Locate the cell with the specified text and output its (x, y) center coordinate. 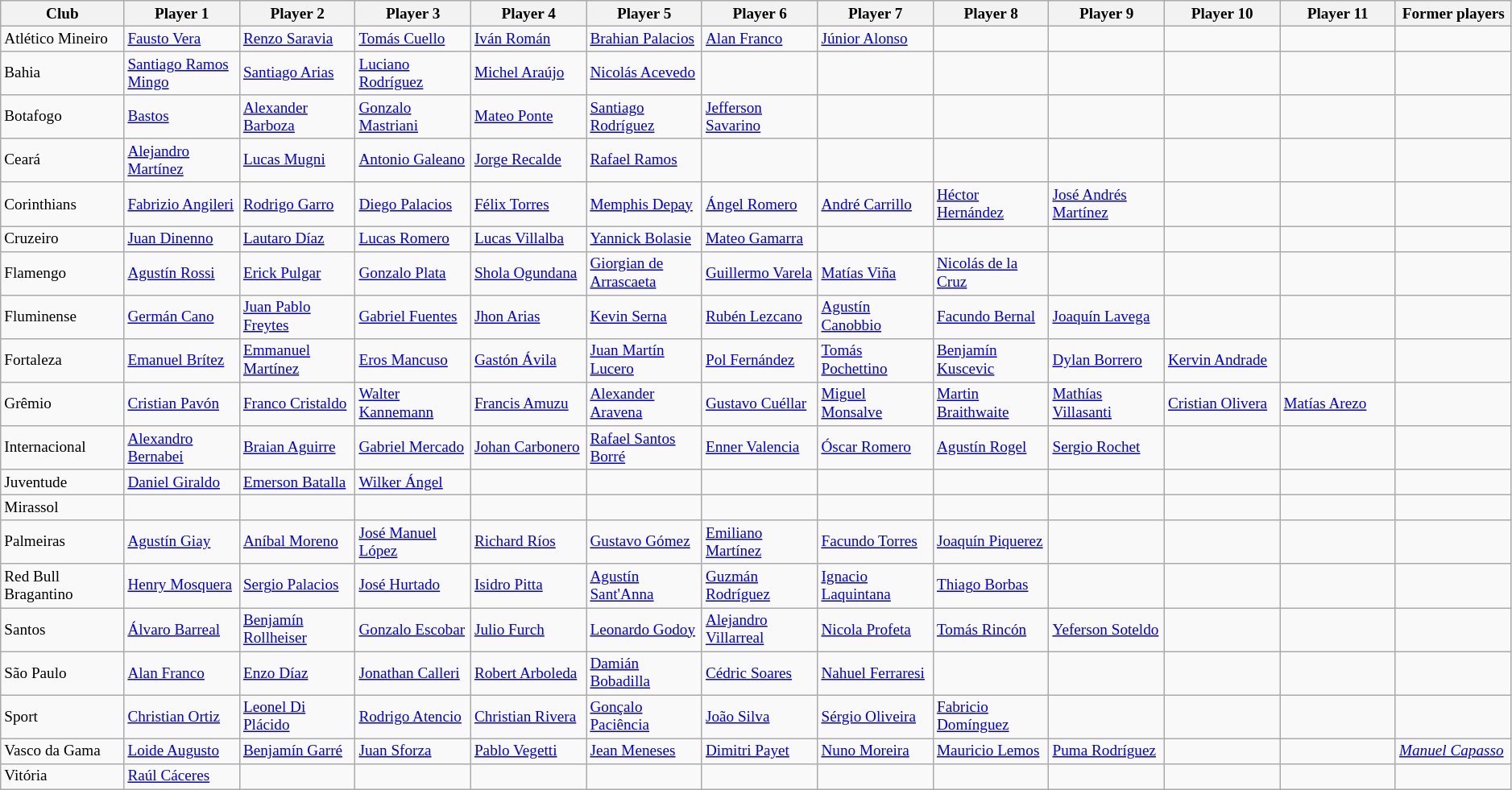
Alejandro Villarreal (760, 629)
Facundo Bernal (991, 316)
Guzmán Rodríguez (760, 585)
Rafael Ramos (644, 160)
Palmeiras (63, 542)
Fluminense (63, 316)
Óscar Romero (876, 448)
Tomás Pochettino (876, 360)
Club (63, 14)
Joaquín Piquerez (991, 542)
José Hurtado (413, 585)
Nicolás de la Cruz (991, 273)
Michel Araújo (528, 73)
Jefferson Savarino (760, 117)
Germán Cano (182, 316)
Gabriel Mercado (413, 448)
Pablo Vegetti (528, 751)
Kevin Serna (644, 316)
Juventude (63, 482)
Player 10 (1222, 14)
Nahuel Ferraresi (876, 672)
Lucas Mugni (297, 160)
Emmanuel Martínez (297, 360)
Memphis Depay (644, 204)
Bastos (182, 117)
Pol Fernández (760, 360)
Fortaleza (63, 360)
Guillermo Varela (760, 273)
Alexandro Bernabei (182, 448)
André Carrillo (876, 204)
Player 9 (1107, 14)
Cruzeiro (63, 238)
Santiago Rodríguez (644, 117)
Sergio Rochet (1107, 448)
Walter Kannemann (413, 403)
Matías Arezo (1338, 403)
Braian Aguirre (297, 448)
Julio Furch (528, 629)
Shola Ogundana (528, 273)
Benjamín Kuscevic (991, 360)
Santos (63, 629)
Thiago Borbas (991, 585)
Félix Torres (528, 204)
Player 6 (760, 14)
João Silva (760, 717)
Franco Cristaldo (297, 403)
Emanuel Brítez (182, 360)
Jonathan Calleri (413, 672)
Alexander Barboza (297, 117)
Damián Bobadilla (644, 672)
Gonçalo Paciência (644, 717)
Mirassol (63, 507)
Francis Amuzu (528, 403)
Dimitri Payet (760, 751)
Bahia (63, 73)
Jhon Arias (528, 316)
Leonel Di Plácido (297, 717)
Rodrigo Atencio (413, 717)
Rubén Lezcano (760, 316)
Renzo Saravia (297, 39)
Miguel Monsalve (876, 403)
Sport (63, 717)
Vasco da Gama (63, 751)
Juan Martín Lucero (644, 360)
Giorgian de Arrascaeta (644, 273)
Nicola Profeta (876, 629)
Diego Palacios (413, 204)
Player 4 (528, 14)
Gustavo Cuéllar (760, 403)
Tomás Rincón (991, 629)
Rodrigo Garro (297, 204)
Yannick Bolasie (644, 238)
Ignacio Laquintana (876, 585)
Jean Meneses (644, 751)
Joaquín Lavega (1107, 316)
Héctor Hernández (991, 204)
Fabrizio Angileri (182, 204)
Mauricio Lemos (991, 751)
Ángel Romero (760, 204)
Jorge Recalde (528, 160)
Cédric Soares (760, 672)
Agustín Canobbio (876, 316)
Player 3 (413, 14)
Corinthians (63, 204)
Richard Ríos (528, 542)
Agustín Rogel (991, 448)
Wilker Ángel (413, 482)
Yeferson Soteldo (1107, 629)
Player 5 (644, 14)
Sergio Palacios (297, 585)
Gabriel Fuentes (413, 316)
Fausto Vera (182, 39)
Matías Viña (876, 273)
José Andrés Martínez (1107, 204)
Nuno Moreira (876, 751)
Kervin Andrade (1222, 360)
Raúl Cáceres (182, 776)
Emerson Batalla (297, 482)
Ceará (63, 160)
Emiliano Martínez (760, 542)
Dylan Borrero (1107, 360)
Luciano Rodríguez (413, 73)
Nicolás Acevedo (644, 73)
Puma Rodríguez (1107, 751)
Mateo Gamarra (760, 238)
Loide Augusto (182, 751)
Player 11 (1338, 14)
Santiago Ramos Mingo (182, 73)
Agustín Giay (182, 542)
Erick Pulgar (297, 273)
Fabricio Domínguez (991, 717)
Player 8 (991, 14)
Aníbal Moreno (297, 542)
Botafogo (63, 117)
Alexander Aravena (644, 403)
Player 2 (297, 14)
Gonzalo Escobar (413, 629)
Sérgio Oliveira (876, 717)
Eros Mancuso (413, 360)
Internacional (63, 448)
Mathías Villasanti (1107, 403)
Christian Rivera (528, 717)
Martin Braithwaite (991, 403)
Gastón Ávila (528, 360)
Agustín Sant'Anna (644, 585)
José Manuel López (413, 542)
Robert Arboleda (528, 672)
Tomás Cuello (413, 39)
Brahian Palacios (644, 39)
Atlético Mineiro (63, 39)
Rafael Santos Borré (644, 448)
Iván Román (528, 39)
Júnior Alonso (876, 39)
Isidro Pitta (528, 585)
Álvaro Barreal (182, 629)
Gonzalo Mastriani (413, 117)
Cristian Olivera (1222, 403)
Player 7 (876, 14)
Gustavo Gómez (644, 542)
Player 1 (182, 14)
Benjamín Rollheiser (297, 629)
Grêmio (63, 403)
Enner Valencia (760, 448)
Juan Pablo Freytes (297, 316)
Vitória (63, 776)
Agustín Rossi (182, 273)
Daniel Giraldo (182, 482)
Lautaro Díaz (297, 238)
Johan Carbonero (528, 448)
Alejandro Martínez (182, 160)
Enzo Díaz (297, 672)
Mateo Ponte (528, 117)
Benjamín Garré (297, 751)
Henry Mosquera (182, 585)
Santiago Arias (297, 73)
Former players (1453, 14)
Lucas Villalba (528, 238)
Christian Ortiz (182, 717)
Cristian Pavón (182, 403)
Manuel Capasso (1453, 751)
São Paulo (63, 672)
Flamengo (63, 273)
Facundo Torres (876, 542)
Red Bull Bragantino (63, 585)
Juan Dinenno (182, 238)
Juan Sforza (413, 751)
Gonzalo Plata (413, 273)
Leonardo Godoy (644, 629)
Lucas Romero (413, 238)
Antonio Galeano (413, 160)
